Search for the cell housing the specified text and yield its (x, y) center coordinate. 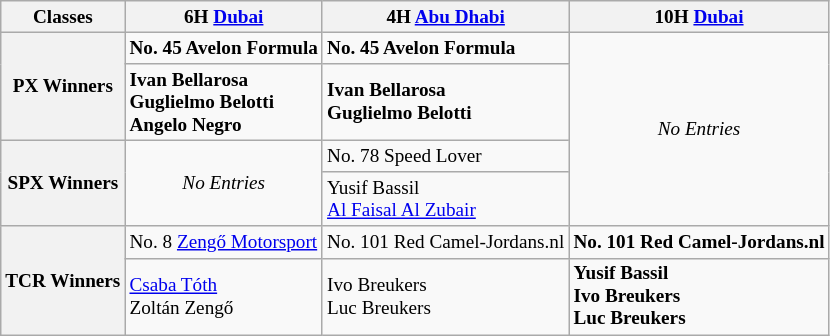
Classes (63, 17)
Yusif Bassil Ivo Breukers Luc Breukers (699, 296)
SPX Winners (63, 183)
4H Abu Dhabi (445, 17)
Ivan Bellarosa Guglielmo Belotti Angelo Negro (224, 102)
Csaba Tóth Zoltán Zengő (224, 296)
Ivan Bellarosa Guglielmo Belotti (445, 102)
6H Dubai (224, 17)
PX Winners (63, 86)
TCR Winners (63, 280)
Yusif Bassil Al Faisal Al Zubair (445, 199)
No. 78 Speed Lover (445, 156)
10H Dubai (699, 17)
Ivo Breukers Luc Breukers (445, 296)
No. 8 Zengő Motorsport (224, 242)
